Return [X, Y] of the center of cell containing provided text 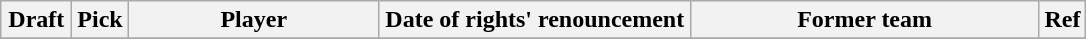
Player [254, 20]
Draft [36, 20]
Former team [864, 20]
Date of rights' renouncement [534, 20]
Ref [1062, 20]
Pick [100, 20]
